Search for the cell housing the specified text and yield its (X, Y) center coordinate. 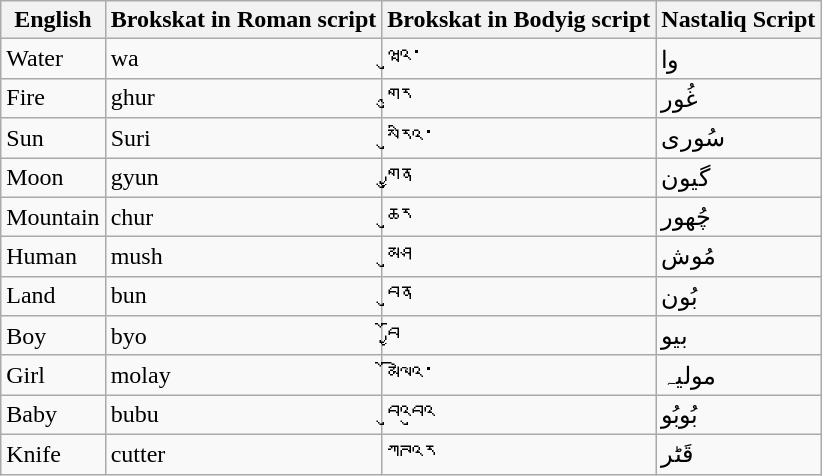
Suri (244, 138)
Moon (53, 178)
Fire (53, 98)
Sun (53, 138)
بُون (738, 296)
Water (53, 59)
གཱུར (519, 98)
وا (738, 59)
བུའབུའ (519, 415)
མུཤ (519, 257)
byo (244, 336)
غُور (738, 98)
mush (244, 257)
བུན (519, 296)
قَٹر (738, 454)
مولیہ (738, 375)
Human (53, 257)
چُھور (738, 217)
cutter (244, 454)
གྱུན (519, 178)
gyun (244, 178)
بُوبُو (738, 415)
bun (244, 296)
bubu (244, 415)
بیو (738, 336)
wa (244, 59)
English (53, 20)
Nastaliq Script (738, 20)
བྱོ (519, 336)
Knife (53, 454)
chur (244, 217)
Boy (53, 336)
مُوش (738, 257)
Brokskat in Bodyig script (519, 20)
Baby (53, 415)
گیون (738, 178)
ghur (244, 98)
سُوری (738, 138)
Brokskat in Roman script (244, 20)
molay (244, 375)
ཝུའ་ (519, 59)
མོལེའ་ (519, 375)
Mountain (53, 217)
སུརིའ་ (519, 138)
ཀཊའར (519, 454)
ཆུར (519, 217)
Girl (53, 375)
Land (53, 296)
